Provide the (x, y) coordinate of the cell's center where the given text is located.  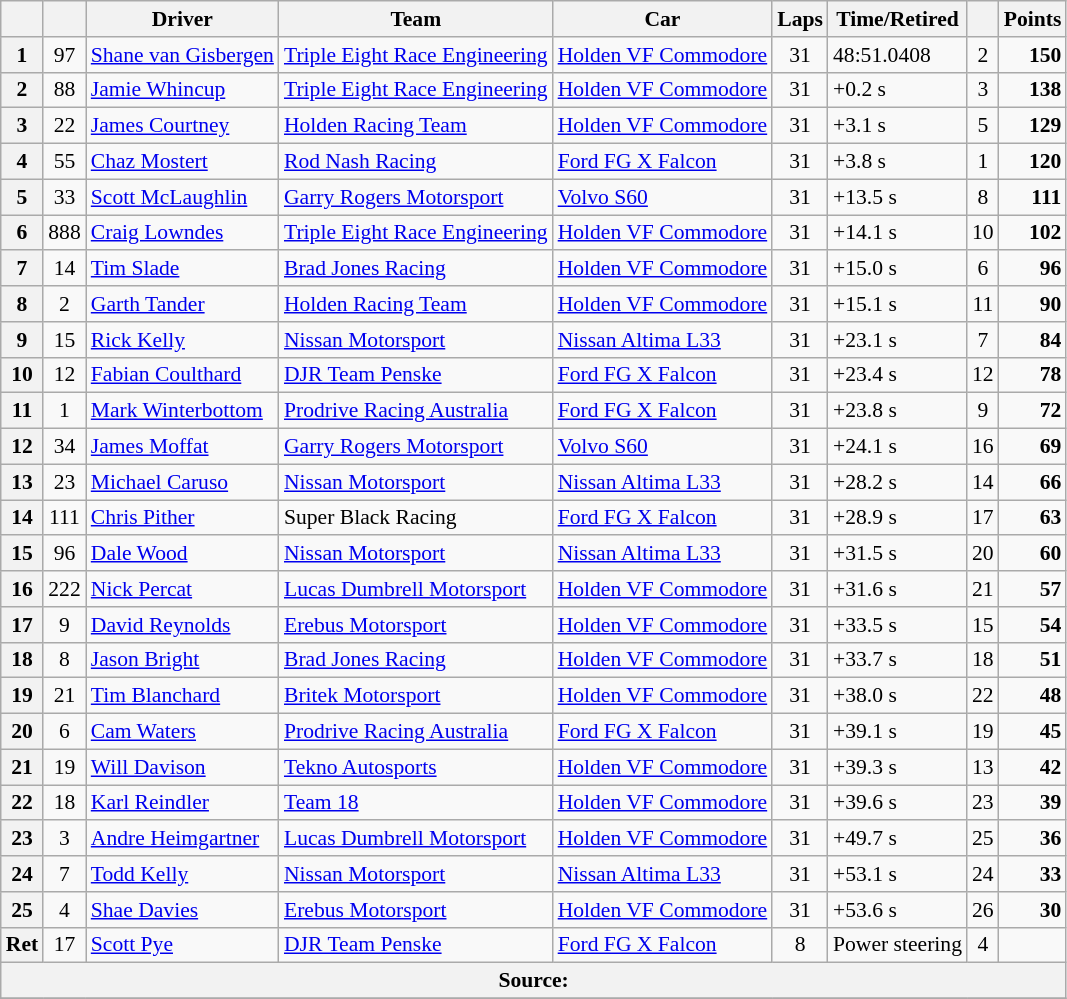
88 (64, 90)
Karl Reindler (182, 803)
Jamie Whincup (182, 90)
Scott McLaughlin (182, 197)
David Reynolds (182, 625)
48:51.0408 (898, 55)
26 (983, 910)
138 (1033, 90)
Cam Waters (182, 732)
+23.8 s (898, 411)
+3.8 s (898, 162)
30 (1033, 910)
Craig Lowndes (182, 233)
Super Black Racing (416, 518)
36 (1033, 839)
+0.2 s (898, 90)
+13.5 s (898, 197)
39 (1033, 803)
Team (416, 19)
888 (64, 233)
55 (64, 162)
Shae Davies (182, 910)
James Courtney (182, 126)
Laps (800, 19)
+3.1 s (898, 126)
Points (1033, 19)
57 (1033, 589)
+15.0 s (898, 269)
Source: (534, 981)
51 (1033, 660)
48 (1033, 696)
Time/Retired (898, 19)
+23.4 s (898, 375)
Ret (22, 945)
72 (1033, 411)
Nick Percat (182, 589)
Mark Winterbottom (182, 411)
Tim Slade (182, 269)
+49.7 s (898, 839)
+31.5 s (898, 554)
Jason Bright (182, 660)
Car (663, 19)
78 (1033, 375)
102 (1033, 233)
150 (1033, 55)
Todd Kelly (182, 874)
45 (1033, 732)
Rick Kelly (182, 340)
66 (1033, 482)
Tekno Autosports (416, 767)
Andre Heimgartner (182, 839)
222 (64, 589)
34 (64, 447)
+28.2 s (898, 482)
James Moffat (182, 447)
90 (1033, 304)
42 (1033, 767)
+24.1 s (898, 447)
69 (1033, 447)
97 (64, 55)
+39.6 s (898, 803)
Michael Caruso (182, 482)
Dale Wood (182, 554)
Fabian Coulthard (182, 375)
+15.1 s (898, 304)
Power steering (898, 945)
+33.7 s (898, 660)
60 (1033, 554)
Shane van Gisbergen (182, 55)
Britek Motorsport (416, 696)
Will Davison (182, 767)
+33.5 s (898, 625)
+39.3 s (898, 767)
+39.1 s (898, 732)
Rod Nash Racing (416, 162)
Scott Pye (182, 945)
120 (1033, 162)
+53.6 s (898, 910)
+23.1 s (898, 340)
54 (1033, 625)
129 (1033, 126)
Chaz Mostert (182, 162)
Tim Blanchard (182, 696)
84 (1033, 340)
Garth Tander (182, 304)
63 (1033, 518)
+31.6 s (898, 589)
Team 18 (416, 803)
+14.1 s (898, 233)
+38.0 s (898, 696)
Driver (182, 19)
Chris Pither (182, 518)
+28.9 s (898, 518)
+53.1 s (898, 874)
